Provide the [x, y] coordinate of the cell's center where the given text is located.  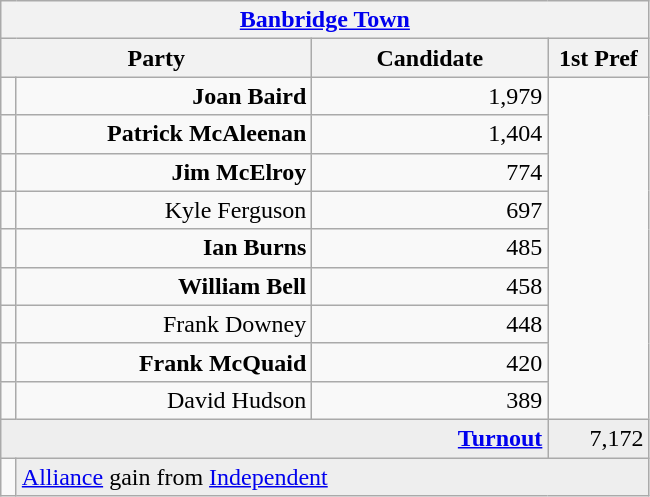
Kyle Ferguson [164, 210]
Frank Downey [164, 324]
1,979 [430, 96]
389 [430, 400]
1st Pref [598, 58]
Jim McElroy [164, 172]
Frank McQuaid [164, 362]
485 [430, 248]
7,172 [598, 438]
458 [430, 286]
1,404 [430, 134]
David Hudson [164, 400]
William Bell [164, 286]
Candidate [430, 58]
697 [430, 210]
420 [430, 362]
Party [156, 58]
Ian Burns [164, 248]
Patrick McAleenan [164, 134]
Joan Baird [164, 96]
Turnout [274, 438]
Alliance gain from Independent [332, 477]
774 [430, 172]
448 [430, 324]
Banbridge Town [325, 20]
